Detect which cell encompasses the target text, then output its (x, y) center coordinate. 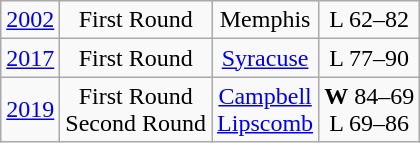
Memphis (266, 20)
First RoundSecond Round (136, 110)
L 77–90 (370, 58)
L 62–82 (370, 20)
CampbellLipscomb (266, 110)
2002 (30, 20)
W 84–69L 69–86 (370, 110)
2019 (30, 110)
Syracuse (266, 58)
2017 (30, 58)
